Determine the [x, y] coordinate at the center of the cell enclosing the given text.  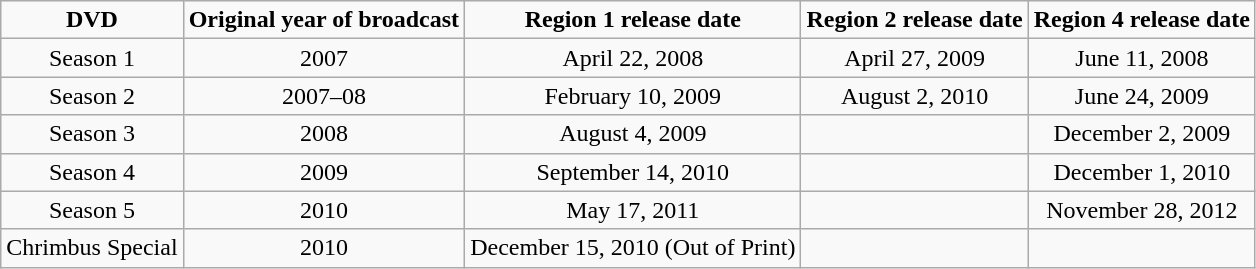
August 4, 2009 [633, 134]
Season 1 [92, 58]
Region 1 release date [633, 20]
Region 2 release date [914, 20]
Season 4 [92, 172]
Season 3 [92, 134]
September 14, 2010 [633, 172]
Season 5 [92, 210]
April 27, 2009 [914, 58]
2009 [324, 172]
April 22, 2008 [633, 58]
Season 2 [92, 96]
December 15, 2010 (Out of Print) [633, 248]
June 11, 2008 [1142, 58]
Original year of broadcast [324, 20]
December 2, 2009 [1142, 134]
2007–08 [324, 96]
Region 4 release date [1142, 20]
June 24, 2009 [1142, 96]
DVD [92, 20]
Chrimbus Special [92, 248]
2007 [324, 58]
November 28, 2012 [1142, 210]
2008 [324, 134]
December 1, 2010 [1142, 172]
February 10, 2009 [633, 96]
May 17, 2011 [633, 210]
August 2, 2010 [914, 96]
